Detect which cell encompasses the target text, then output its [x, y] center coordinate. 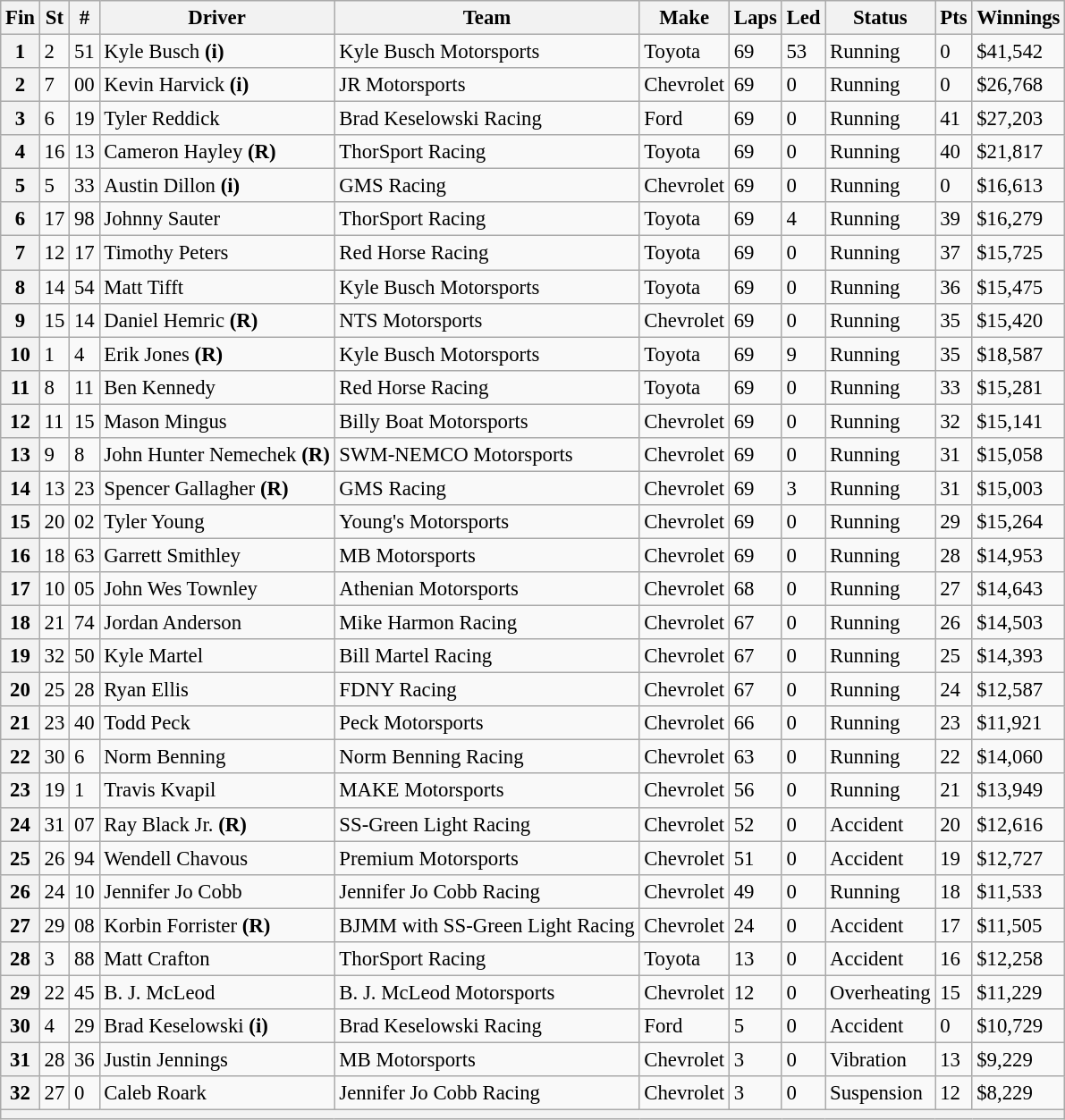
$26,768 [1019, 85]
$14,953 [1019, 555]
B. J. McLeod Motorsports [486, 992]
$13,949 [1019, 791]
BJMM with SS-Green Light Racing [486, 925]
Ray Black Jr. (R) [216, 824]
Jennifer Jo Cobb [216, 891]
John Wes Townley [216, 589]
John Hunter Nemechek (R) [216, 455]
$41,542 [1019, 52]
Spencer Gallagher (R) [216, 488]
$15,003 [1019, 488]
49 [755, 891]
Athenian Motorsports [486, 589]
Erik Jones (R) [216, 354]
41 [953, 119]
56 [755, 791]
45 [84, 992]
St [54, 18]
02 [84, 522]
Timothy Peters [216, 253]
Korbin Forrister (R) [216, 925]
Ryan Ellis [216, 690]
Bill Martel Racing [486, 656]
Winnings [1019, 18]
Cameron Hayley (R) [216, 152]
$27,203 [1019, 119]
$14,503 [1019, 623]
$11,229 [1019, 992]
Brad Keselowski (i) [216, 1026]
$15,281 [1019, 387]
$15,475 [1019, 287]
Austin Dillon (i) [216, 186]
Premium Motorsports [486, 858]
Led [803, 18]
66 [755, 723]
Todd Peck [216, 723]
SWM-NEMCO Motorsports [486, 455]
Kevin Harvick (i) [216, 85]
$9,229 [1019, 1059]
00 [84, 85]
$11,505 [1019, 925]
37 [953, 253]
$12,587 [1019, 690]
$11,921 [1019, 723]
Ben Kennedy [216, 387]
SS-Green Light Racing [486, 824]
53 [803, 52]
$11,533 [1019, 891]
FDNY Racing [486, 690]
$15,264 [1019, 522]
$14,393 [1019, 656]
Garrett Smithley [216, 555]
$16,279 [1019, 219]
88 [84, 959]
Pts [953, 18]
Norm Benning [216, 757]
$12,727 [1019, 858]
39 [953, 219]
Norm Benning Racing [486, 757]
$12,258 [1019, 959]
Jordan Anderson [216, 623]
Daniel Hemric (R) [216, 320]
Travis Kvapil [216, 791]
Wendell Chavous [216, 858]
JR Motorsports [486, 85]
05 [84, 589]
$15,058 [1019, 455]
# [84, 18]
MAKE Motorsports [486, 791]
$10,729 [1019, 1026]
$15,725 [1019, 253]
Vibration [880, 1059]
Driver [216, 18]
$21,817 [1019, 152]
Tyler Reddick [216, 119]
08 [84, 925]
Kyle Busch (i) [216, 52]
Mike Harmon Racing [486, 623]
Status [880, 18]
98 [84, 219]
B. J. McLeod [216, 992]
74 [84, 623]
68 [755, 589]
50 [84, 656]
54 [84, 287]
Overheating [880, 992]
Mason Mingus [216, 421]
Young's Motorsports [486, 522]
$12,616 [1019, 824]
52 [755, 824]
Team [486, 18]
Tyler Young [216, 522]
94 [84, 858]
$15,141 [1019, 421]
Matt Tifft [216, 287]
$14,060 [1019, 757]
$16,613 [1019, 186]
$15,420 [1019, 320]
Make [684, 18]
Billy Boat Motorsports [486, 421]
Laps [755, 18]
Johnny Sauter [216, 219]
Justin Jennings [216, 1059]
Peck Motorsports [486, 723]
Suspension [880, 1093]
07 [84, 824]
$8,229 [1019, 1093]
Matt Crafton [216, 959]
Caleb Roark [216, 1093]
Fin [21, 18]
$14,643 [1019, 589]
NTS Motorsports [486, 320]
$18,587 [1019, 354]
Kyle Martel [216, 656]
